From the cell containing the given text, extract its center point as [X, Y] coordinate. 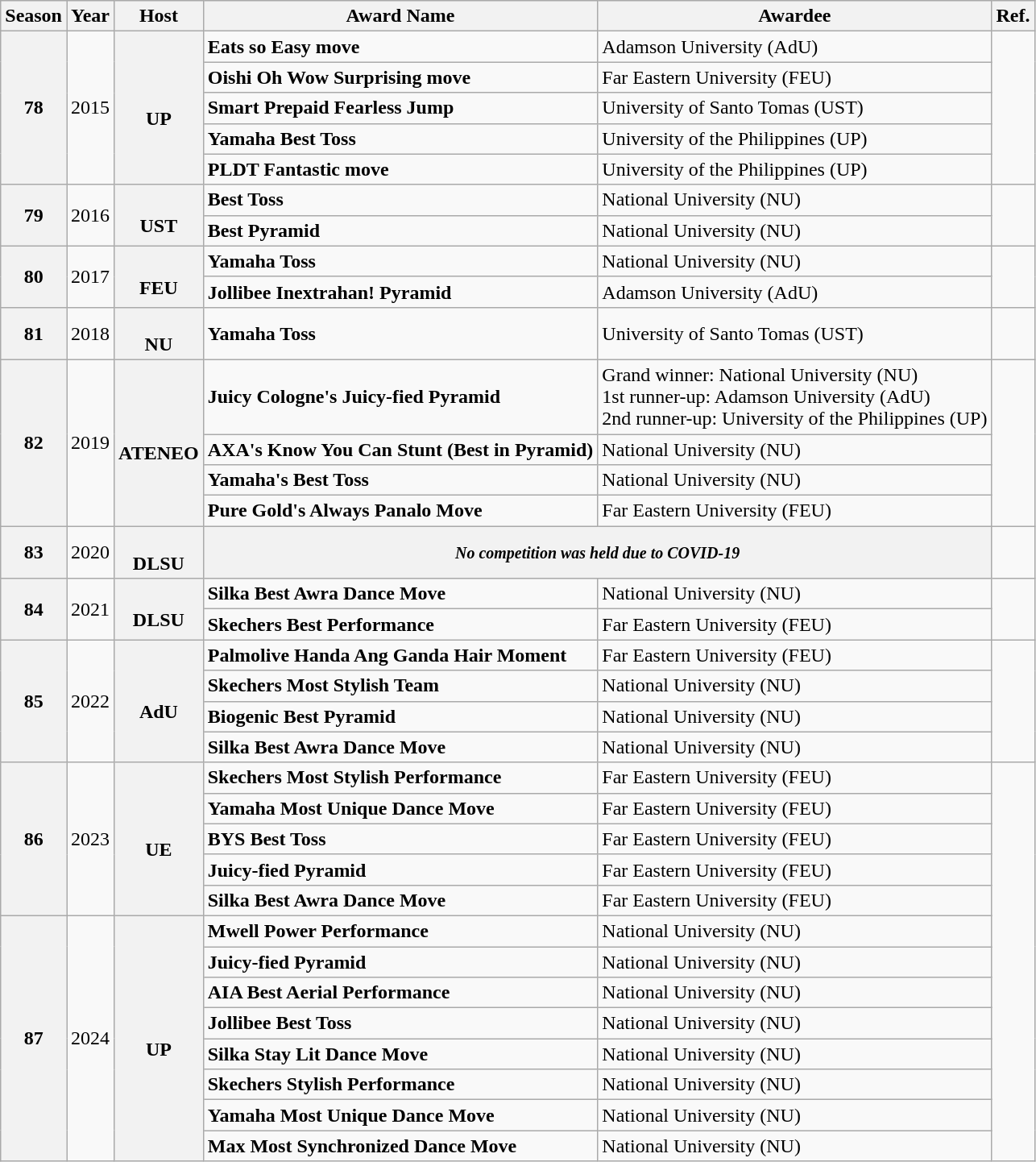
83 [34, 553]
Oishi Oh Wow Surprising move [400, 77]
Jollibee Inextrahan! Pyramid [400, 292]
Silka Stay Lit Dance Move [400, 1054]
Best Pyramid [400, 230]
78 [34, 108]
Skechers Most Stylish Performance [400, 778]
2024 [90, 1038]
PLDT Fantastic move [400, 169]
Skechers Stylish Performance [400, 1085]
Eats so Easy move [400, 47]
Biogenic Best Pyramid [400, 716]
2020 [90, 553]
80 [34, 276]
Juicy Cologne's Juicy-fied Pyramid [400, 396]
ATENEO [160, 442]
2021 [90, 609]
82 [34, 442]
Palmolive Handa Ang Ganda Hair Moment [400, 655]
Best Toss [400, 200]
Season [34, 16]
AIA Best Aerial Performance [400, 993]
FEU [160, 276]
84 [34, 609]
87 [34, 1038]
Host [160, 16]
2022 [90, 701]
79 [34, 215]
2018 [90, 334]
Yamaha's Best Toss [400, 480]
2016 [90, 215]
2019 [90, 442]
Awardee [794, 16]
No competition was held due to COVID-19 [598, 553]
Skechers Best Performance [400, 625]
UST [160, 215]
Skechers Most Stylish Team [400, 686]
81 [34, 334]
AXA's Know You Can Stunt (Best in Pyramid) [400, 449]
2017 [90, 276]
86 [34, 839]
BYS Best Toss [400, 839]
Award Name [400, 16]
Max Most Synchronized Dance Move [400, 1146]
Pure Gold's Always Panalo Move [400, 511]
NU [160, 334]
Smart Prepaid Fearless Jump [400, 108]
Year [90, 16]
Mwell Power Performance [400, 931]
Ref. [1013, 16]
Yamaha Best Toss [400, 139]
2023 [90, 839]
Grand winner: National University (NU)1st runner-up: Adamson University (AdU)2nd runner-up: University of the Philippines (UP) [794, 396]
Jollibee Best Toss [400, 1023]
85 [34, 701]
AdU [160, 701]
UE [160, 839]
2015 [90, 108]
